Scan for the cell matching the given text and deliver its (X, Y) coordinate at center. 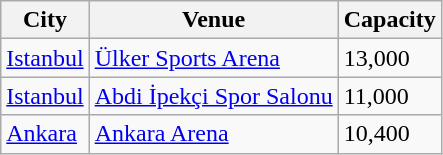
10,400 (390, 134)
Ankara (45, 134)
Ankara Arena (214, 134)
Venue (214, 20)
Ülker Sports Arena (214, 58)
Capacity (390, 20)
13,000 (390, 58)
11,000 (390, 96)
City (45, 20)
Abdi İpekçi Spor Salonu (214, 96)
